For the text-containing cell, return its midpoint in (x, y) coordinate format. 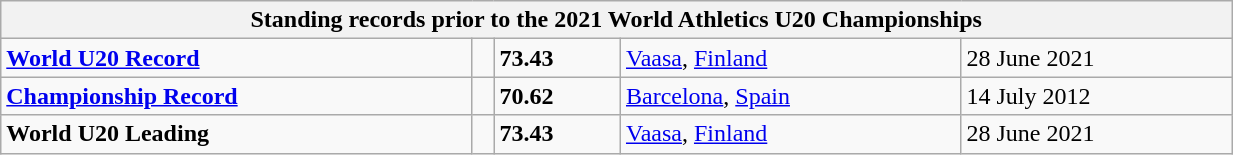
World U20 Leading (237, 134)
70.62 (558, 96)
Standing records prior to the 2021 World Athletics U20 Championships (616, 20)
World U20 Record (237, 58)
14 July 2012 (1096, 96)
Championship Record (237, 96)
Barcelona, Spain (790, 96)
